Return [x, y] of the center of cell containing provided text 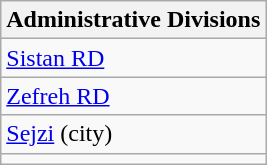
Administrative Divisions [134, 20]
Sistan RD [134, 58]
Sejzi (city) [134, 134]
Zefreh RD [134, 96]
